For the text-containing cell, return its midpoint in (X, Y) coordinate format. 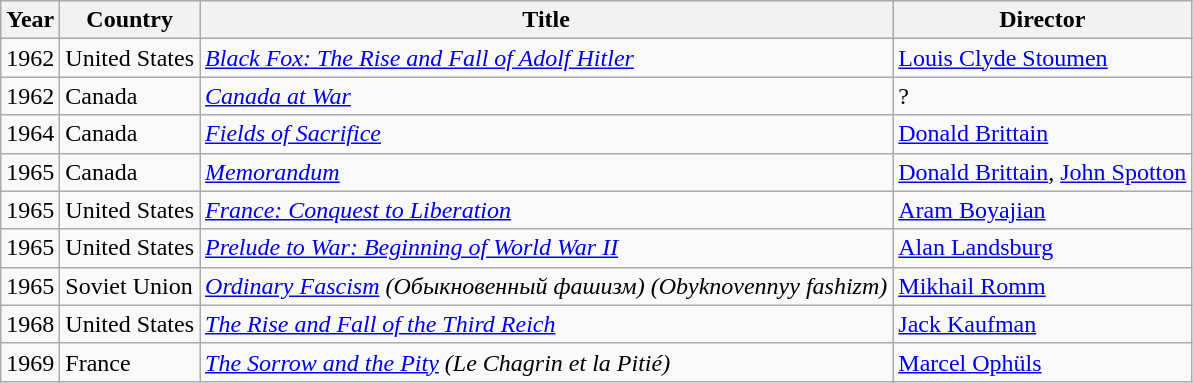
Aram Boyajian (1042, 210)
Mikhail Romm (1042, 286)
Year (30, 20)
Jack Kaufman (1042, 324)
Title (546, 20)
Canada at War (546, 96)
The Rise and Fall of the Third Reich (546, 324)
Donald Brittain (1042, 134)
France: Conquest to Liberation (546, 210)
Ordinary Fascism (Обыкновенный фашизм) (Obyknovennyy fashizm) (546, 286)
1964 (30, 134)
1968 (30, 324)
Black Fox: The Rise and Fall of Adolf Hitler (546, 58)
Prelude to War: Beginning of World War II (546, 248)
France (130, 362)
1969 (30, 362)
Soviet Union (130, 286)
Country (130, 20)
Fields of Sacrifice (546, 134)
Alan Landsburg (1042, 248)
? (1042, 96)
The Sorrow and the Pity (Le Chagrin et la Pitié) (546, 362)
Marcel Ophüls (1042, 362)
Donald Brittain, John Spotton (1042, 172)
Memorandum (546, 172)
Louis Clyde Stoumen (1042, 58)
Director (1042, 20)
